Pinpoint the cell where the given text exists, returning its (X, Y) midpoint coordinate. 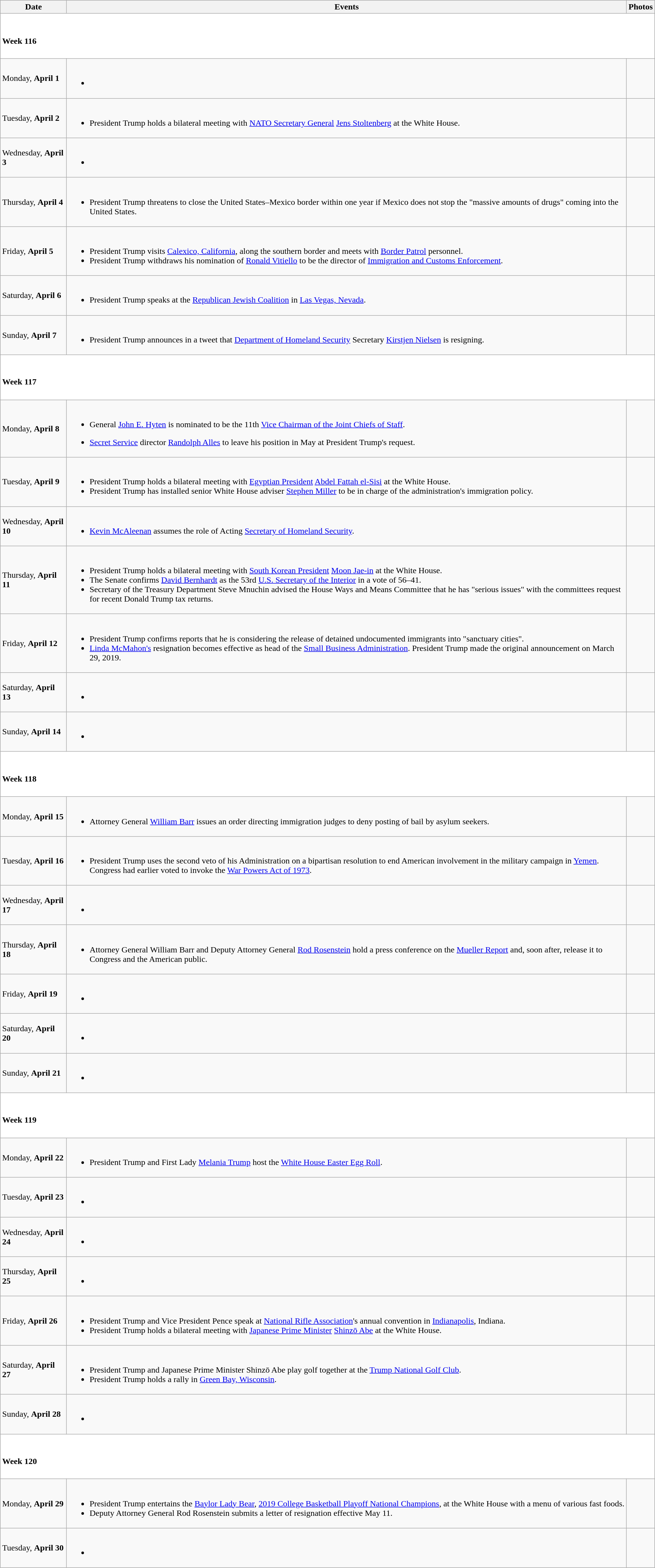
Attorney General William Barr issues an order directing immigration judges to deny posting of bail by asylum seekers. (346, 817)
Photos (641, 7)
Sunday, April 14 (34, 732)
Monday, April 29 (34, 1504)
Tuesday, April 23 (34, 1198)
Week 118 (327, 774)
Friday, April 26 (34, 1321)
Sunday, April 28 (34, 1414)
Date (34, 7)
Saturday, April 6 (34, 296)
Monday, April 15 (34, 817)
Week 119 (327, 1116)
Sunday, April 21 (34, 1073)
Thursday, April 4 (34, 202)
Tuesday, April 9 (34, 482)
Tuesday, April 30 (34, 1548)
Saturday, April 27 (34, 1370)
Week 117 (327, 377)
Monday, April 8 (34, 429)
Saturday, April 13 (34, 692)
Kevin McAleenan assumes the role of Acting Secretary of Homeland Security. (346, 526)
Thursday, April 25 (34, 1277)
Week 116 (327, 36)
Friday, April 5 (34, 251)
Saturday, April 20 (34, 1034)
Events (346, 7)
Sunday, April 7 (34, 335)
President Trump speaks at the Republican Jewish Coalition in Las Vegas, Nevada. (346, 296)
Thursday, April 18 (34, 949)
Tuesday, April 2 (34, 118)
Wednesday, April 17 (34, 905)
President Trump and First Lady Melania Trump host the White House Easter Egg Roll. (346, 1158)
Friday, April 19 (34, 994)
Week 120 (327, 1457)
Monday, April 1 (34, 78)
Monday, April 22 (34, 1158)
Tuesday, April 16 (34, 861)
President Trump announces in a tweet that Department of Homeland Security Secretary Kirstjen Nielsen is resigning. (346, 335)
President Trump holds a bilateral meeting with NATO Secretary General Jens Stoltenberg at the White House. (346, 118)
Wednesday, April 24 (34, 1237)
Thursday, April 11 (34, 580)
Wednesday, April 3 (34, 158)
Wednesday, April 10 (34, 526)
Friday, April 12 (34, 643)
